Return the [x, y] coordinate for the center point of the cell that contains the specified text.  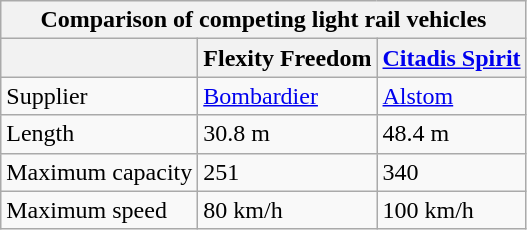
48.4 m [452, 134]
Citadis Spirit [452, 58]
Bombardier [288, 96]
80 km/h [288, 210]
340 [452, 172]
100 km/h [452, 210]
Length [100, 134]
Comparison of competing light rail vehicles [264, 20]
Alstom [452, 96]
Maximum capacity [100, 172]
30.8 m [288, 134]
Flexity Freedom [288, 58]
Maximum speed [100, 210]
251 [288, 172]
Supplier [100, 96]
